Determine the (x, y) coordinate at the center of the cell enclosing the given text.  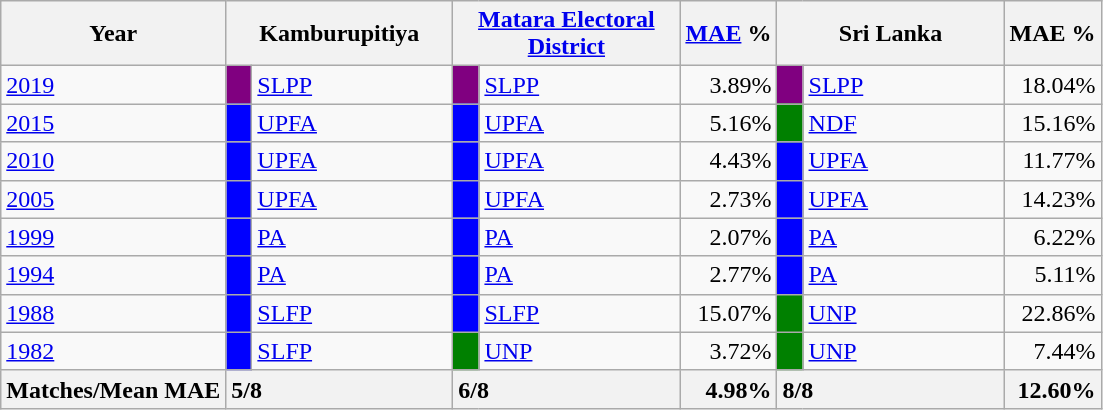
2.73% (728, 199)
15.07% (728, 313)
3.89% (728, 85)
4.43% (728, 161)
2015 (114, 123)
11.77% (1052, 161)
1994 (114, 275)
2005 (114, 199)
Matara Electoral District (566, 34)
6/8 (566, 389)
Kamburupitiya (340, 34)
22.86% (1052, 313)
3.72% (728, 351)
Sri Lanka (890, 34)
2.07% (728, 237)
5.11% (1052, 275)
1999 (114, 237)
1982 (114, 351)
2010 (114, 161)
7.44% (1052, 351)
5/8 (340, 389)
NDF (904, 123)
2019 (114, 85)
2.77% (728, 275)
Year (114, 34)
5.16% (728, 123)
8/8 (890, 389)
14.23% (1052, 199)
4.98% (728, 389)
15.16% (1052, 123)
1988 (114, 313)
6.22% (1052, 237)
Matches/Mean MAE (114, 389)
18.04% (1052, 85)
12.60% (1052, 389)
